Return (x, y) of the center of cell containing provided text 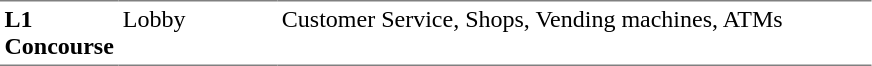
Customer Service, Shops, Vending machines, ATMs (574, 33)
L1Concourse (59, 33)
Lobby (198, 33)
